Scan for the cell matching the given text and deliver its (X, Y) coordinate at center. 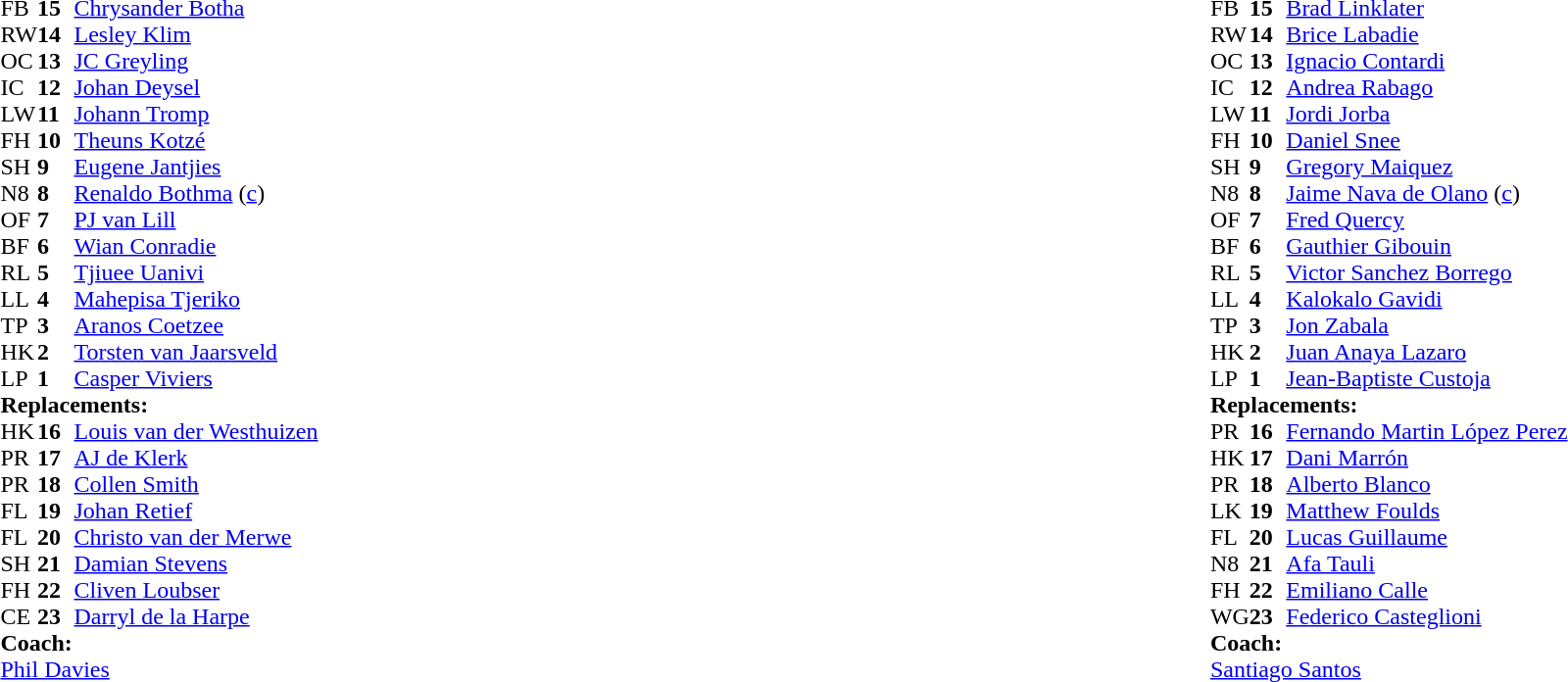
AJ de Klerk (196, 459)
Eugene Jantjies (196, 167)
Christo van der Merwe (196, 537)
Matthew Foulds (1427, 511)
LK (1230, 511)
Renaldo Bothma (c) (196, 194)
Louis van der Westhuizen (196, 431)
Ignacio Contardi (1427, 61)
Johan Deysel (196, 88)
Jaime Nava de Olano (c) (1427, 194)
Juan Anaya Lazaro (1427, 353)
Lucas Guillaume (1427, 537)
Fred Quercy (1427, 219)
Federico Casteglioni (1427, 617)
Johann Tromp (196, 114)
Jean-Baptiste Custoja (1427, 378)
Tjiuee Uanivi (196, 272)
Torsten van Jaarsveld (196, 353)
Theuns Kotzé (196, 141)
CE (19, 617)
Damian Stevens (196, 564)
Aranos Coetzee (196, 325)
Daniel Snee (1427, 141)
Dani Marrón (1427, 459)
Wian Conradie (196, 247)
Emiliano Calle (1427, 590)
JC Greyling (196, 61)
Afa Tauli (1427, 564)
Andrea Rabago (1427, 88)
Casper Viviers (196, 378)
Collen Smith (196, 484)
Johan Retief (196, 511)
Alberto Blanco (1427, 484)
Cliven Loubser (196, 590)
Gregory Maiquez (1427, 167)
Darryl de la Harpe (196, 617)
Brice Labadie (1427, 35)
WG (1230, 617)
Mahepisa Tjeriko (196, 300)
Fernando Martin López Perez (1427, 431)
PJ van Lill (196, 219)
Gauthier Gibouin (1427, 247)
Victor Sanchez Borrego (1427, 272)
Lesley Klim (196, 35)
Jordi Jorba (1427, 114)
Jon Zabala (1427, 325)
Kalokalo Gavidi (1427, 300)
